Determine the (X, Y) coordinate at the center of the cell enclosing the given text.  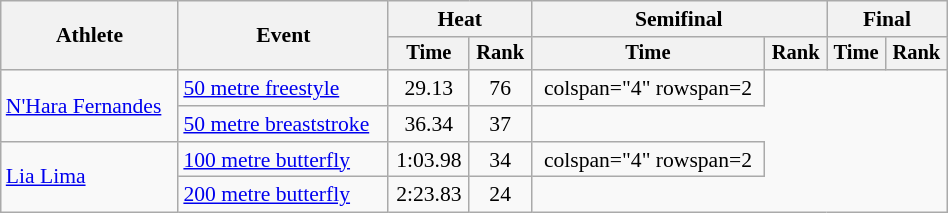
100 metre butterfly (283, 160)
Final (888, 19)
Event (283, 36)
24 (500, 195)
Semifinal (679, 19)
Lia Lima (90, 178)
76 (500, 88)
N'Hara Fernandes (90, 106)
29.13 (428, 88)
2:23.83 (428, 195)
Heat (460, 19)
34 (500, 160)
200 metre butterfly (283, 195)
36.34 (428, 124)
Athlete (90, 36)
1:03.98 (428, 160)
50 metre freestyle (283, 88)
37 (500, 124)
50 metre breaststroke (283, 124)
